Pinpoint the cell where the given text exists, returning its [X, Y] midpoint coordinate. 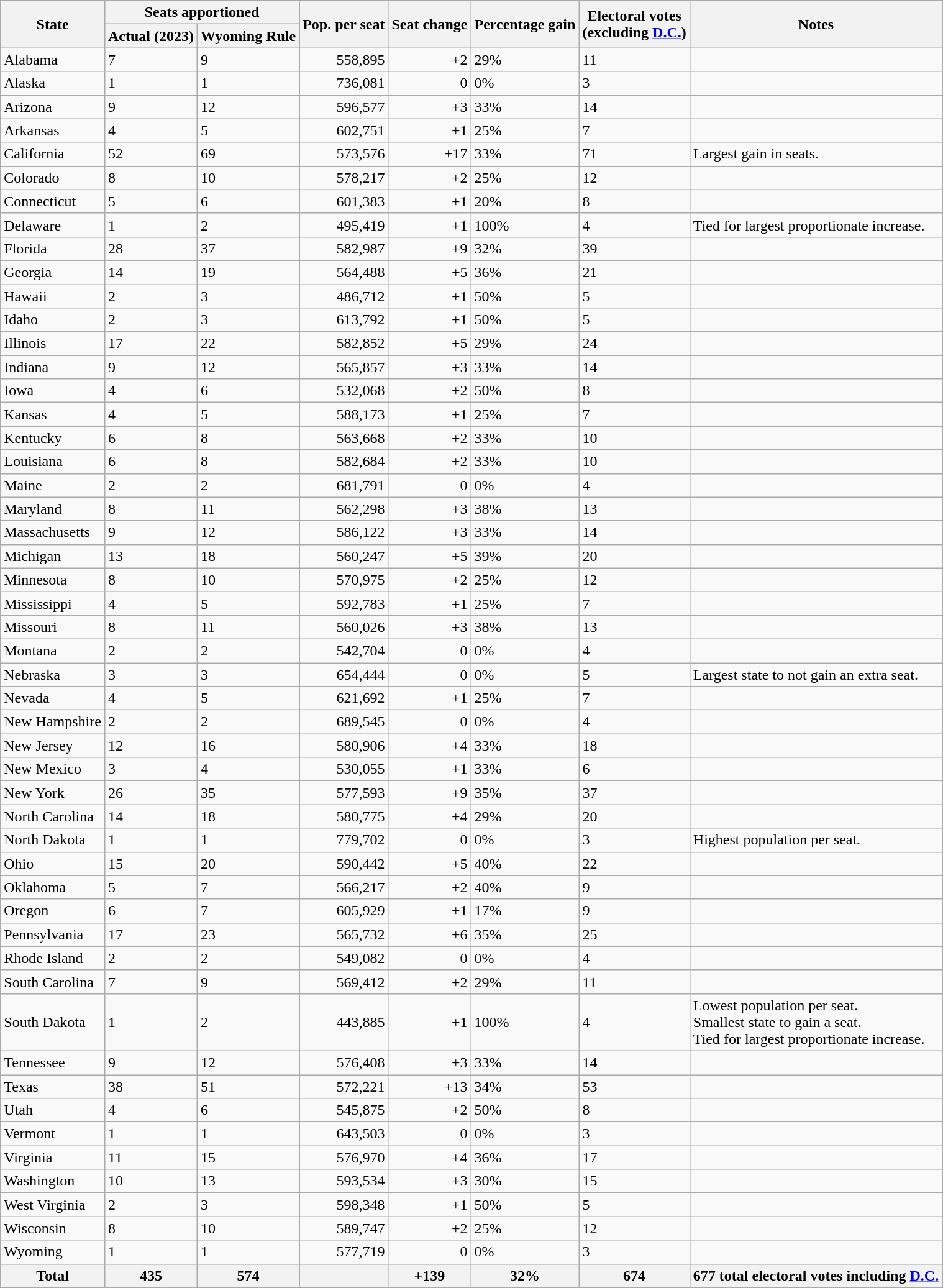
Nevada [53, 698]
562,298 [344, 509]
Percentage gain [525, 24]
582,987 [344, 249]
Total [53, 1276]
613,792 [344, 320]
Montana [53, 651]
Hawaii [53, 296]
Delaware [53, 225]
588,173 [344, 414]
495,419 [344, 225]
Vermont [53, 1134]
38 [150, 1087]
Alabama [53, 60]
563,668 [344, 438]
West Virginia [53, 1205]
621,692 [344, 698]
71 [634, 154]
Idaho [53, 320]
Pop. per seat [344, 24]
39 [634, 249]
486,712 [344, 296]
572,221 [344, 1087]
574 [248, 1276]
580,775 [344, 816]
South Carolina [53, 982]
Minnesota [53, 580]
Alaska [53, 83]
Washington [53, 1181]
Arizona [53, 107]
New Hampshire [53, 722]
69 [248, 154]
Pennsylvania [53, 934]
532,068 [344, 391]
Arkansas [53, 130]
549,082 [344, 958]
24 [634, 344]
443,885 [344, 1022]
576,408 [344, 1062]
569,412 [344, 982]
598,348 [344, 1205]
State [53, 24]
52 [150, 154]
681,791 [344, 485]
677 total electoral votes including D.C. [816, 1276]
Iowa [53, 391]
582,852 [344, 344]
576,970 [344, 1158]
Tied for largest proportionate increase. [816, 225]
530,055 [344, 769]
545,875 [344, 1110]
560,026 [344, 627]
Seats apportioned [201, 12]
Actual (2023) [150, 36]
689,545 [344, 722]
Mississippi [53, 603]
Seat change [430, 24]
19 [248, 272]
564,488 [344, 272]
Missouri [53, 627]
565,732 [344, 934]
578,217 [344, 178]
New York [53, 793]
30% [525, 1181]
Notes [816, 24]
558,895 [344, 60]
Texas [53, 1087]
Lowest population per seat. Smallest state to gain a seat. Tied for largest proportionate increase. [816, 1022]
Oregon [53, 911]
North Carolina [53, 816]
+13 [430, 1087]
Illinois [53, 344]
+17 [430, 154]
605,929 [344, 911]
Maine [53, 485]
601,383 [344, 201]
New Jersey [53, 746]
542,704 [344, 651]
New Mexico [53, 769]
779,702 [344, 840]
674 [634, 1276]
435 [150, 1276]
28 [150, 249]
North Dakota [53, 840]
Indiana [53, 367]
39% [525, 556]
602,751 [344, 130]
Largest gain in seats. [816, 154]
21 [634, 272]
17% [525, 911]
Highest population per seat. [816, 840]
586,122 [344, 532]
+139 [430, 1276]
Largest state to not gain an extra seat. [816, 674]
593,534 [344, 1181]
560,247 [344, 556]
Georgia [53, 272]
Tennessee [53, 1062]
53 [634, 1087]
Ohio [53, 864]
596,577 [344, 107]
35 [248, 793]
577,593 [344, 793]
654,444 [344, 674]
South Dakota [53, 1022]
51 [248, 1087]
California [53, 154]
23 [248, 934]
590,442 [344, 864]
Maryland [53, 509]
Rhode Island [53, 958]
Wyoming Rule [248, 36]
Kentucky [53, 438]
Kansas [53, 414]
736,081 [344, 83]
Michigan [53, 556]
Utah [53, 1110]
34% [525, 1087]
643,503 [344, 1134]
577,719 [344, 1252]
20% [525, 201]
582,684 [344, 462]
Massachusetts [53, 532]
16 [248, 746]
589,747 [344, 1228]
25 [634, 934]
26 [150, 793]
Wyoming [53, 1252]
566,217 [344, 887]
Louisiana [53, 462]
Virginia [53, 1158]
565,857 [344, 367]
Oklahoma [53, 887]
580,906 [344, 746]
592,783 [344, 603]
Electoral votes (excluding D.C.) [634, 24]
Florida [53, 249]
Connecticut [53, 201]
+6 [430, 934]
Wisconsin [53, 1228]
573,576 [344, 154]
Colorado [53, 178]
570,975 [344, 580]
Nebraska [53, 674]
